For the text-containing cell, return its midpoint in (X, Y) coordinate format. 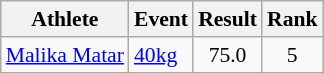
Rank (292, 19)
40kg (161, 55)
75.0 (228, 55)
Result (228, 19)
Event (161, 19)
5 (292, 55)
Malika Matar (65, 55)
Athlete (65, 19)
